Return (X, Y) of the center of cell containing provided text 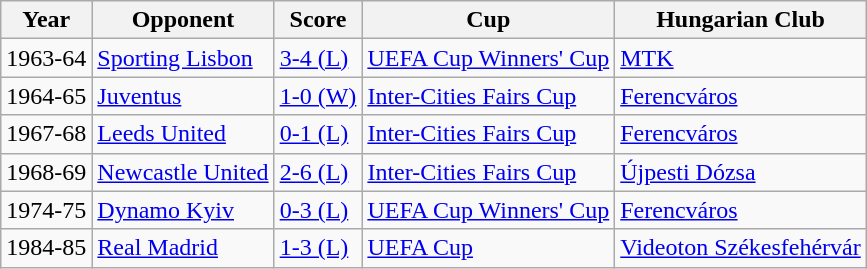
0-3 (L) (318, 210)
Year (46, 20)
Cup (488, 20)
1984-85 (46, 248)
MTK (741, 58)
Juventus (183, 96)
Leeds United (183, 134)
Videoton Székesfehérvár (741, 248)
0-1 (L) (318, 134)
Real Madrid (183, 248)
1964-65 (46, 96)
1-0 (W) (318, 96)
3-4 (L) (318, 58)
Opponent (183, 20)
1-3 (L) (318, 248)
1968-69 (46, 172)
Dynamo Kyiv (183, 210)
Score (318, 20)
1963-64 (46, 58)
1974-75 (46, 210)
Hungarian Club (741, 20)
Újpesti Dózsa (741, 172)
1967-68 (46, 134)
UEFA Cup (488, 248)
Sporting Lisbon (183, 58)
Newcastle United (183, 172)
2-6 (L) (318, 172)
